Return (x, y) of the center of cell containing provided text 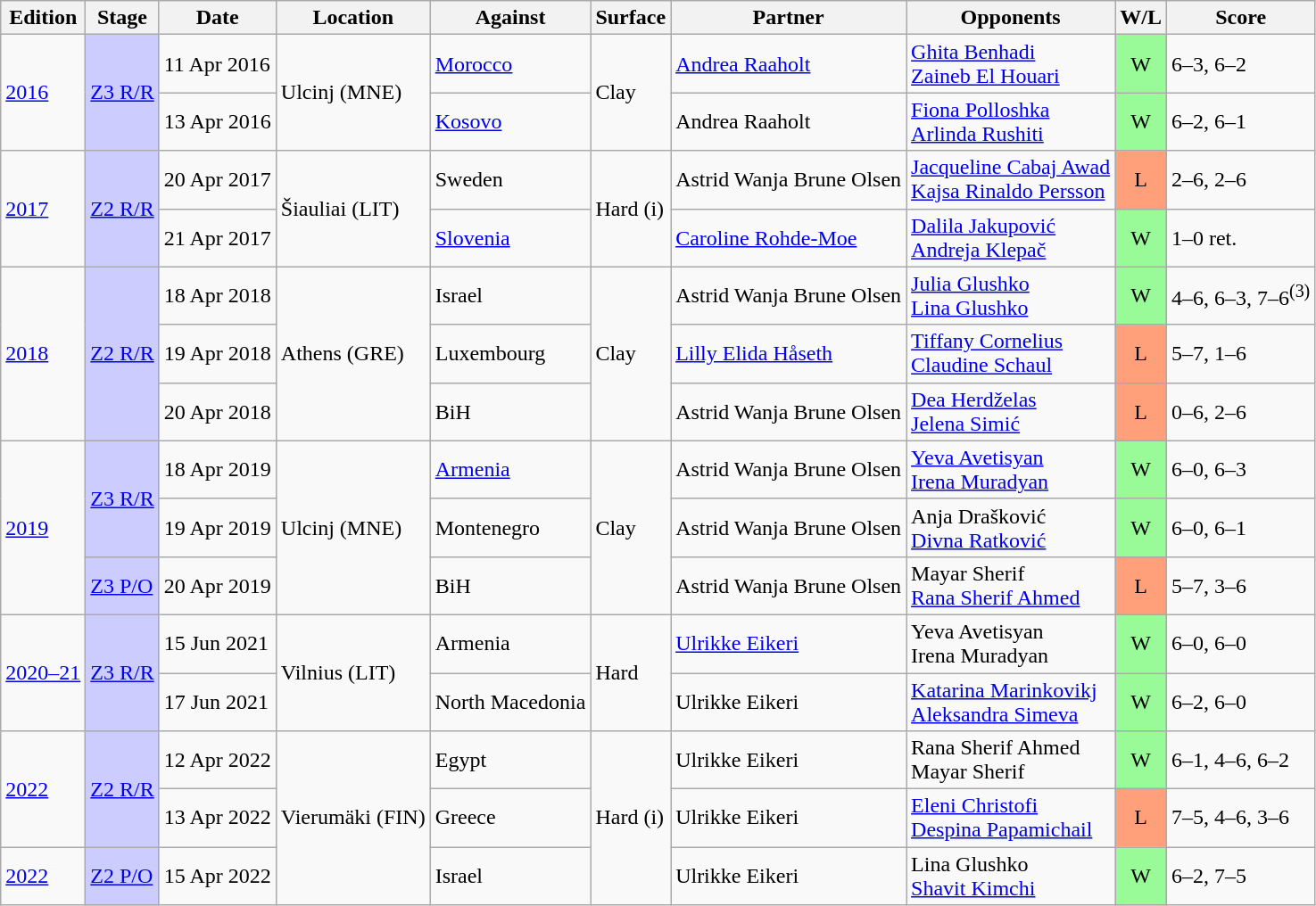
Egypt (510, 760)
Opponents (1011, 18)
2–6, 2–6 (1240, 180)
6–2, 6–1 (1240, 121)
Edition (43, 18)
Against (510, 18)
18 Apr 2019 (218, 469)
North Macedonia (510, 701)
W/L (1141, 18)
Dalila Jakupović Andreja Klepač (1011, 237)
Lilly Elida Håseth (789, 353)
Morocco (510, 64)
Vierumäki (FIN) (353, 819)
Tiffany Cornelius Claudine Schaul (1011, 353)
6–3, 6–2 (1240, 64)
1–0 ret. (1240, 237)
Stage (122, 18)
17 Jun 2021 (218, 701)
2017 (43, 209)
20 Apr 2017 (218, 180)
Šiauliai (LIT) (353, 209)
Dea Herdželas Jelena Simić (1011, 412)
Montenegro (510, 528)
4–6, 6–3, 7–6(3) (1240, 296)
Greece (510, 819)
19 Apr 2019 (218, 528)
2016 (43, 93)
15 Apr 2022 (218, 876)
13 Apr 2022 (218, 819)
Luxembourg (510, 353)
Mayar Sherif Rana Sherif Ahmed (1011, 585)
19 Apr 2018 (218, 353)
12 Apr 2022 (218, 760)
6–0, 6–1 (1240, 528)
Slovenia (510, 237)
Ghita Benhadi Zaineb El Houari (1011, 64)
20 Apr 2018 (218, 412)
Caroline Rohde-Moe (789, 237)
Location (353, 18)
2018 (43, 353)
5–7, 1–6 (1240, 353)
Hard (631, 672)
20 Apr 2019 (218, 585)
Z2 P/O (122, 876)
18 Apr 2018 (218, 296)
Eleni Christofi Despina Papamichail (1011, 819)
Katarina Marinkovikj Aleksandra Simeva (1011, 701)
5–7, 3–6 (1240, 585)
Vilnius (LIT) (353, 672)
Surface (631, 18)
Z3 P/O (122, 585)
Lina Glushko Shavit Kimchi (1011, 876)
15 Jun 2021 (218, 644)
Partner (789, 18)
7–5, 4–6, 3–6 (1240, 819)
13 Apr 2016 (218, 121)
Date (218, 18)
6–0, 6–3 (1240, 469)
11 Apr 2016 (218, 64)
Jacqueline Cabaj Awad Kajsa Rinaldo Persson (1011, 180)
6–2, 7–5 (1240, 876)
Score (1240, 18)
Kosovo (510, 121)
Anja Drašković Divna Ratković (1011, 528)
2019 (43, 528)
Sweden (510, 180)
0–6, 2–6 (1240, 412)
6–0, 6–0 (1240, 644)
Julia Glushko Lina Glushko (1011, 296)
6–2, 6–0 (1240, 701)
Fiona Polloshka Arlinda Rushiti (1011, 121)
2020–21 (43, 672)
21 Apr 2017 (218, 237)
Rana Sherif Ahmed Mayar Sherif (1011, 760)
Athens (GRE) (353, 353)
6–1, 4–6, 6–2 (1240, 760)
